Locate the cell with the specified text and output its (X, Y) center coordinate. 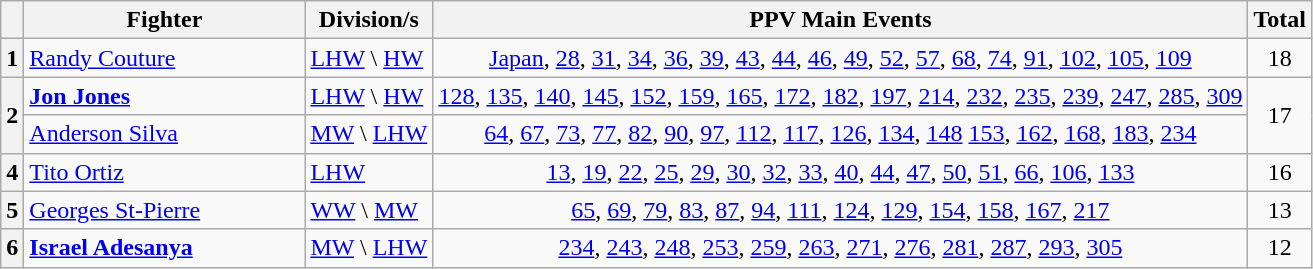
64, 67, 73, 77, 82, 90, 97, 112, 117, 126, 134, 148 153, 162, 168, 183, 234 (840, 134)
Japan, 28, 31, 34, 36, 39, 43, 44, 46, 49, 52, 57, 68, 74, 91, 102, 105, 109 (840, 58)
Georges St-Pierre (164, 210)
Tito Ortiz (164, 172)
234, 243, 248, 253, 259, 263, 271, 276, 281, 287, 293, 305 (840, 248)
Randy Couture (164, 58)
Total (1280, 20)
128, 135, 140, 145, 152, 159, 165, 172, 182, 197, 214, 232, 235, 239, 247, 285, 309 (840, 96)
65, 69, 79, 83, 87, 94, 111, 124, 129, 154, 158, 167, 217 (840, 210)
Division/s (369, 20)
2 (12, 115)
16 (1280, 172)
Fighter (164, 20)
4 (12, 172)
PPV Main Events (840, 20)
1 (12, 58)
18 (1280, 58)
LHW (369, 172)
13 (1280, 210)
WW \ MW (369, 210)
6 (12, 248)
5 (12, 210)
Jon Jones (164, 96)
13, 19, 22, 25, 29, 30, 32, 33, 40, 44, 47, 50, 51, 66, 106, 133 (840, 172)
Israel Adesanya (164, 248)
Anderson Silva (164, 134)
17 (1280, 115)
12 (1280, 248)
